Scan for the cell matching the given text and deliver its (x, y) coordinate at center. 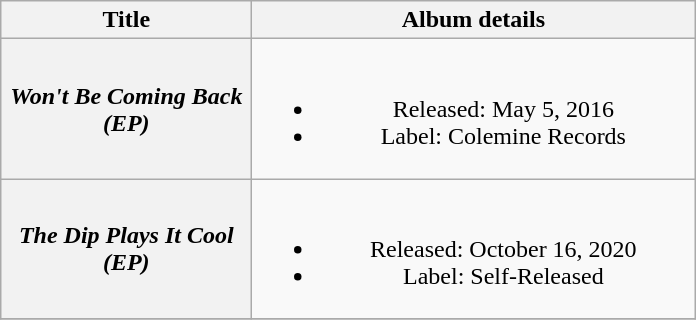
Released: October 16, 2020Label: Self-Released (474, 249)
The Dip Plays It Cool (EP) (126, 249)
Album details (474, 20)
Title (126, 20)
Won't Be Coming Back (EP) (126, 109)
Released: May 5, 2016Label: Colemine Records (474, 109)
